Return [X, Y] of the center of cell containing provided text 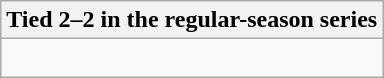
Tied 2–2 in the regular-season series [192, 20]
